Detect which cell encompasses the target text, then output its [X, Y] center coordinate. 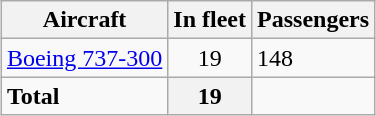
148 [314, 58]
Passengers [314, 20]
Boeing 737-300 [84, 58]
Total [84, 96]
Aircraft [84, 20]
In fleet [210, 20]
